Identify which cell holds the provided text, then report its [x, y] central coordinate. 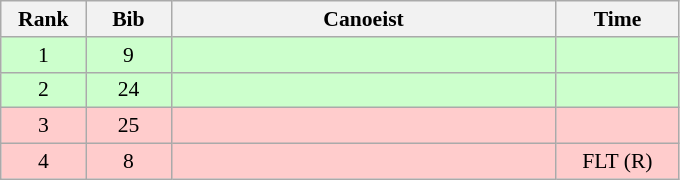
9 [128, 55]
8 [128, 162]
Time [618, 19]
1 [44, 55]
25 [128, 126]
Bib [128, 19]
4 [44, 162]
2 [44, 90]
3 [44, 126]
24 [128, 90]
FLT (R) [618, 162]
Canoeist [364, 19]
Rank [44, 19]
